Search for the cell housing the specified text and yield its [X, Y] center coordinate. 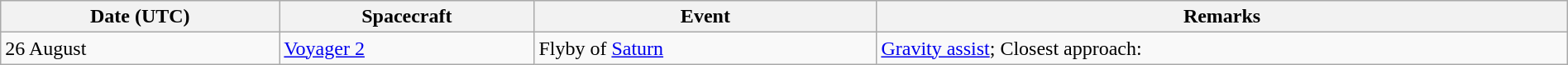
Gravity assist; Closest approach: [1222, 48]
26 August [141, 48]
Voyager 2 [407, 48]
Remarks [1222, 17]
Spacecraft [407, 17]
Date (UTC) [141, 17]
Event [705, 17]
Flyby of Saturn [705, 48]
